From the cell containing the given text, extract its center point as [X, Y] coordinate. 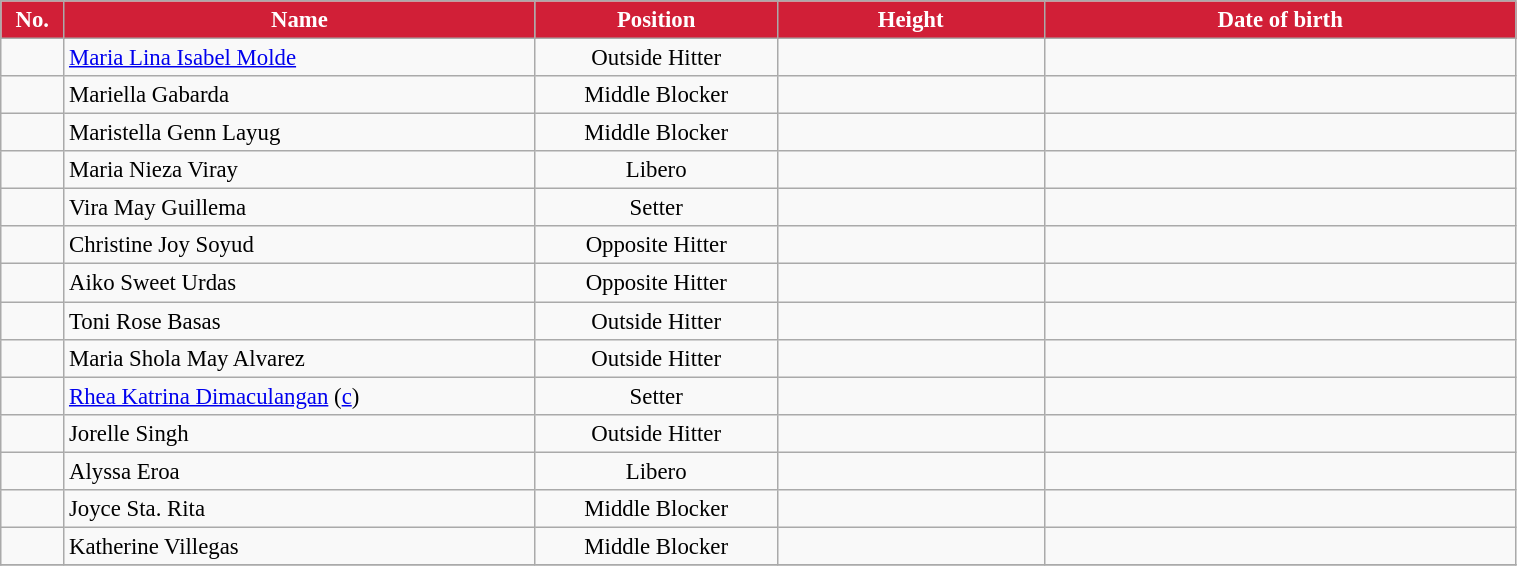
Maria Shola May Alvarez [300, 358]
Position [656, 20]
Maristella Genn Layug [300, 133]
Christine Joy Soyud [300, 245]
Height [910, 20]
Joyce Sta. Rita [300, 509]
Vira May Guillema [300, 208]
Aiko Sweet Urdas [300, 283]
Katherine Villegas [300, 546]
Toni Rose Basas [300, 321]
Mariella Gabarda [300, 95]
No. [32, 20]
Jorelle Singh [300, 433]
Rhea Katrina Dimaculangan (c) [300, 396]
Name [300, 20]
Maria Lina Isabel Molde [300, 58]
Date of birth [1280, 20]
Alyssa Eroa [300, 471]
Maria Nieza Viray [300, 170]
